Search for the cell housing the specified text and yield its [X, Y] center coordinate. 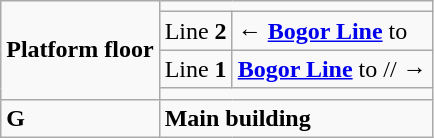
← Bogor Line to [332, 31]
Bogor Line to // → [332, 69]
Line 2 [196, 31]
G [80, 118]
Line 1 [196, 69]
Main building [296, 118]
Platform floor [80, 50]
